Return [x, y] of the center of cell containing provided text 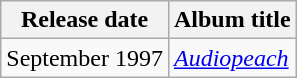
September 1997 [85, 58]
Audiopeach [232, 58]
Album title [232, 20]
Release date [85, 20]
